Search for the cell housing the specified text and yield its (x, y) center coordinate. 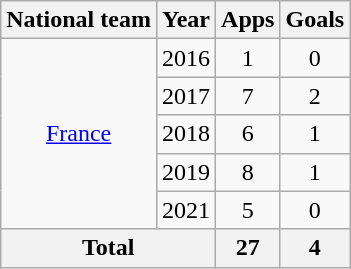
7 (248, 96)
Total (108, 248)
2 (315, 96)
2021 (186, 210)
France (79, 134)
6 (248, 134)
Goals (315, 20)
National team (79, 20)
2017 (186, 96)
2016 (186, 58)
8 (248, 172)
4 (315, 248)
2018 (186, 134)
2019 (186, 172)
Apps (248, 20)
27 (248, 248)
Year (186, 20)
5 (248, 210)
